Locate the cell with the specified text and output its (x, y) center coordinate. 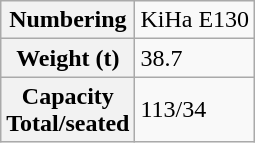
Numbering (68, 20)
38.7 (195, 58)
KiHa E130 (195, 20)
Weight (t) (68, 58)
113/34 (195, 110)
CapacityTotal/seated (68, 110)
